Detect which cell encompasses the target text, then output its [x, y] center coordinate. 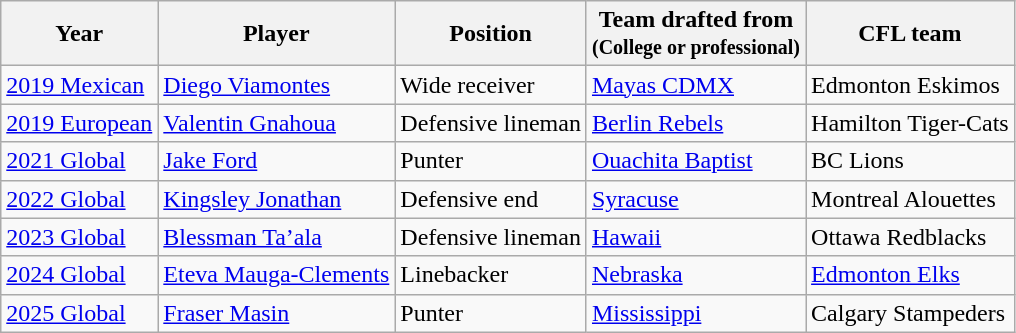
Fraser Masin [276, 313]
Defensive end [491, 199]
Player [276, 34]
Montreal Alouettes [910, 199]
Position [491, 34]
Jake Ford [276, 161]
Team drafted from(College or professional) [696, 34]
Ottawa Redblacks [910, 237]
BC Lions [910, 161]
Mayas CDMX [696, 85]
2024 Global [80, 275]
Eteva Mauga-Clements [276, 275]
2019 European [80, 123]
Valentin Gnahoua [276, 123]
2023 Global [80, 237]
2022 Global [80, 199]
Kingsley Jonathan [276, 199]
Wide receiver [491, 85]
Diego Viamontes [276, 85]
Ouachita Baptist [696, 161]
Syracuse [696, 199]
CFL team [910, 34]
2021 Global [80, 161]
Hawaii [696, 237]
2019 Mexican [80, 85]
Berlin Rebels [696, 123]
Edmonton Elks [910, 275]
Calgary Stampeders [910, 313]
Nebraska [696, 275]
2025 Global [80, 313]
Hamilton Tiger-Cats [910, 123]
Mississippi [696, 313]
Edmonton Eskimos [910, 85]
Year [80, 34]
Linebacker [491, 275]
Blessman Ta’ala [276, 237]
